Locate the cell with the specified text and output its (x, y) center coordinate. 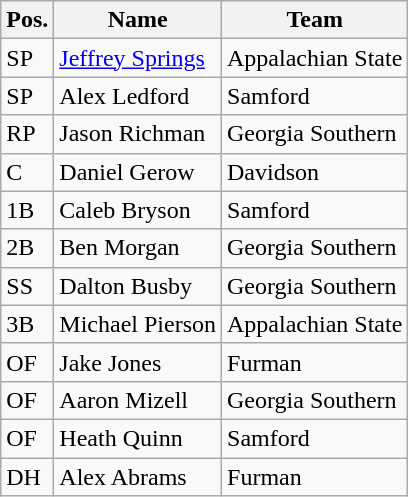
Ben Morgan (138, 248)
Alex Ledford (138, 96)
RP (28, 134)
Caleb Bryson (138, 210)
3B (28, 324)
Name (138, 20)
Jason Richman (138, 134)
Alex Abrams (138, 477)
1B (28, 210)
Heath Quinn (138, 438)
C (28, 172)
Jeffrey Springs (138, 58)
Michael Pierson (138, 324)
SS (28, 286)
DH (28, 477)
Pos. (28, 20)
Jake Jones (138, 362)
2B (28, 248)
Daniel Gerow (138, 172)
Davidson (315, 172)
Dalton Busby (138, 286)
Team (315, 20)
Aaron Mizell (138, 400)
